Find where the given text appears and provide that cell's center as (X, Y) coordinate. 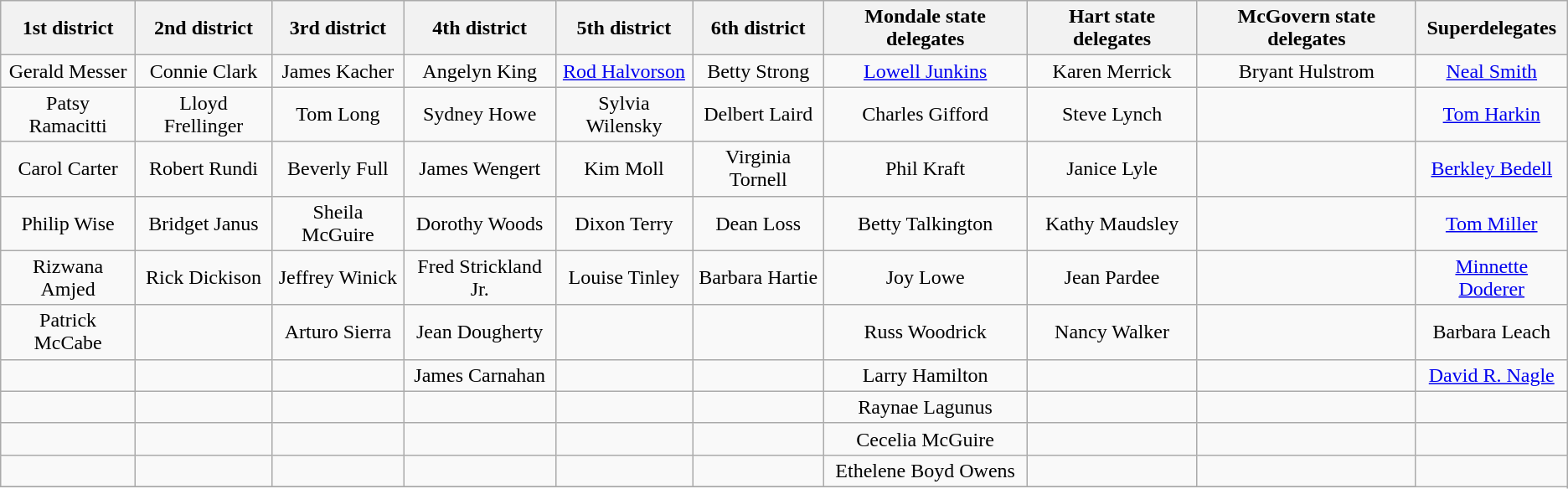
Barbara Leach (1491, 332)
Sydney Howe (479, 114)
Phil Kraft (926, 169)
5th district (624, 28)
Bridget Janus (203, 223)
Rick Dickison (203, 278)
Cecelia McGuire (926, 439)
Jean Pardee (1112, 278)
Dixon Terry (624, 223)
Russ Woodrick (926, 332)
Angelyn King (479, 71)
4th district (479, 28)
Betty Talkington (926, 223)
Louise Tinley (624, 278)
Minnette Doderer (1491, 278)
James Kacher (338, 71)
Kim Moll (624, 169)
Larry Hamilton (926, 375)
Delbert Laird (759, 114)
Steve Lynch (1112, 114)
Superdelegates (1491, 28)
Patsy Ramacitti (69, 114)
Patrick McCabe (69, 332)
Tom Long (338, 114)
Karen Merrick (1112, 71)
Tom Harkin (1491, 114)
Berkley Bedell (1491, 169)
David R. Nagle (1491, 375)
Dean Loss (759, 223)
3rd district (338, 28)
Rizwana Amjed (69, 278)
McGovern state delegates (1307, 28)
Kathy Maudsley (1112, 223)
James Carnahan (479, 375)
James Wengert (479, 169)
6th district (759, 28)
Lowell Junkins (926, 71)
Carol Carter (69, 169)
Bryant Hulstrom (1307, 71)
Fred Strickland Jr. (479, 278)
Neal Smith (1491, 71)
Jean Dougherty (479, 332)
Dorothy Woods (479, 223)
Gerald Messer (69, 71)
Tom Miller (1491, 223)
Hart state delegates (1112, 28)
Rod Halvorson (624, 71)
Raynae Lagunus (926, 407)
Sheila McGuire (338, 223)
Ethelene Boyd Owens (926, 471)
Lloyd Frellinger (203, 114)
2nd district (203, 28)
Sylvia Wilensky (624, 114)
Nancy Walker (1112, 332)
Joy Lowe (926, 278)
Janice Lyle (1112, 169)
Virginia Tornell (759, 169)
Beverly Full (338, 169)
Barbara Hartie (759, 278)
Mondale state delegates (926, 28)
Charles Gifford (926, 114)
Robert Rundi (203, 169)
Betty Strong (759, 71)
1st district (69, 28)
Arturo Sierra (338, 332)
Connie Clark (203, 71)
Philip Wise (69, 223)
Jeffrey Winick (338, 278)
